Output the [x, y] coordinate of the center of the cell containing the given text.  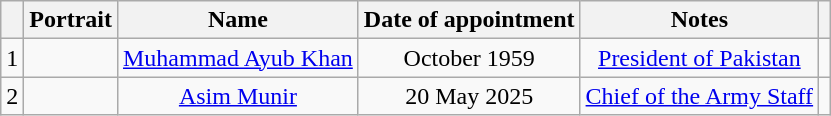
October 1959 [469, 58]
Portrait [71, 20]
Chief of the Army Staff [700, 96]
2 [12, 96]
1 [12, 58]
Asim Munir [238, 96]
Notes [700, 20]
Muhammad Ayub Khan [238, 58]
President of Pakistan [700, 58]
Date of appointment [469, 20]
20 May 2025 [469, 96]
Name [238, 20]
